Extract the [x, y] coordinate from the center of the cell holding the provided text.  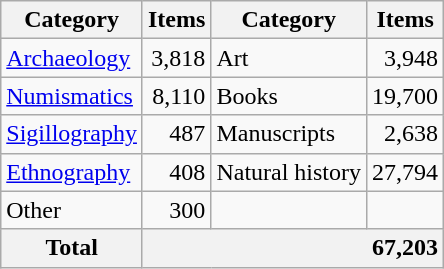
408 [176, 172]
2,638 [406, 134]
Other [72, 210]
Art [289, 58]
Natural history [289, 172]
3,948 [406, 58]
300 [176, 210]
Numismatics [72, 96]
3,818 [176, 58]
487 [176, 134]
Ethnography [72, 172]
27,794 [406, 172]
Archaeology [72, 58]
Sigillography [72, 134]
Total [72, 248]
19,700 [406, 96]
8,110 [176, 96]
67,203 [292, 248]
Manuscripts [289, 134]
Books [289, 96]
